Extract the [x, y] coordinate from the center of the cell holding the provided text.  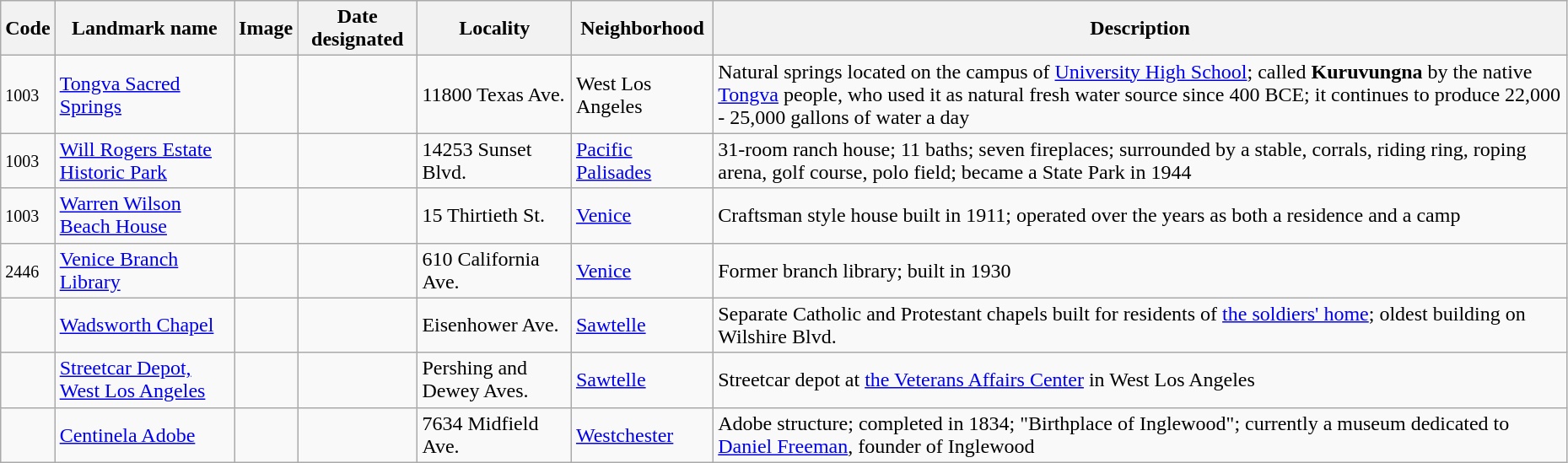
Will Rogers Estate Historic Park [144, 160]
Centinela Adobe [144, 435]
Neighborhood [642, 29]
Streetcar Depot, West Los Angeles [144, 380]
Image [267, 29]
Date designated [358, 29]
Eisenhower Ave. [494, 326]
Wadsworth Chapel [144, 326]
610 California Ave. [494, 270]
11800 Texas Ave. [494, 94]
Former branch library; built in 1930 [1140, 270]
Landmark name [144, 29]
Adobe structure; completed in 1834; "Birthplace of Inglewood"; currently a museum dedicated to Daniel Freeman, founder of Inglewood [1140, 435]
Tongva Sacred Springs [144, 94]
Craftsman style house built in 1911; operated over the years as both a residence and a camp [1140, 216]
Locality [494, 29]
Venice Branch Library [144, 270]
West Los Angeles [642, 94]
2446 [28, 270]
Warren Wilson Beach House [144, 216]
Westchester [642, 435]
Description [1140, 29]
14253 Sunset Blvd. [494, 160]
Pacific Palisades [642, 160]
Pershing and Dewey Aves. [494, 380]
Separate Catholic and Protestant chapels built for residents of the soldiers' home; oldest building on Wilshire Blvd. [1140, 326]
Streetcar depot at the Veterans Affairs Center in West Los Angeles [1140, 380]
7634 Midfield Ave. [494, 435]
15 Thirtieth St. [494, 216]
Code [28, 29]
